Return the [X, Y] coordinate for the center point of the cell that contains the specified text.  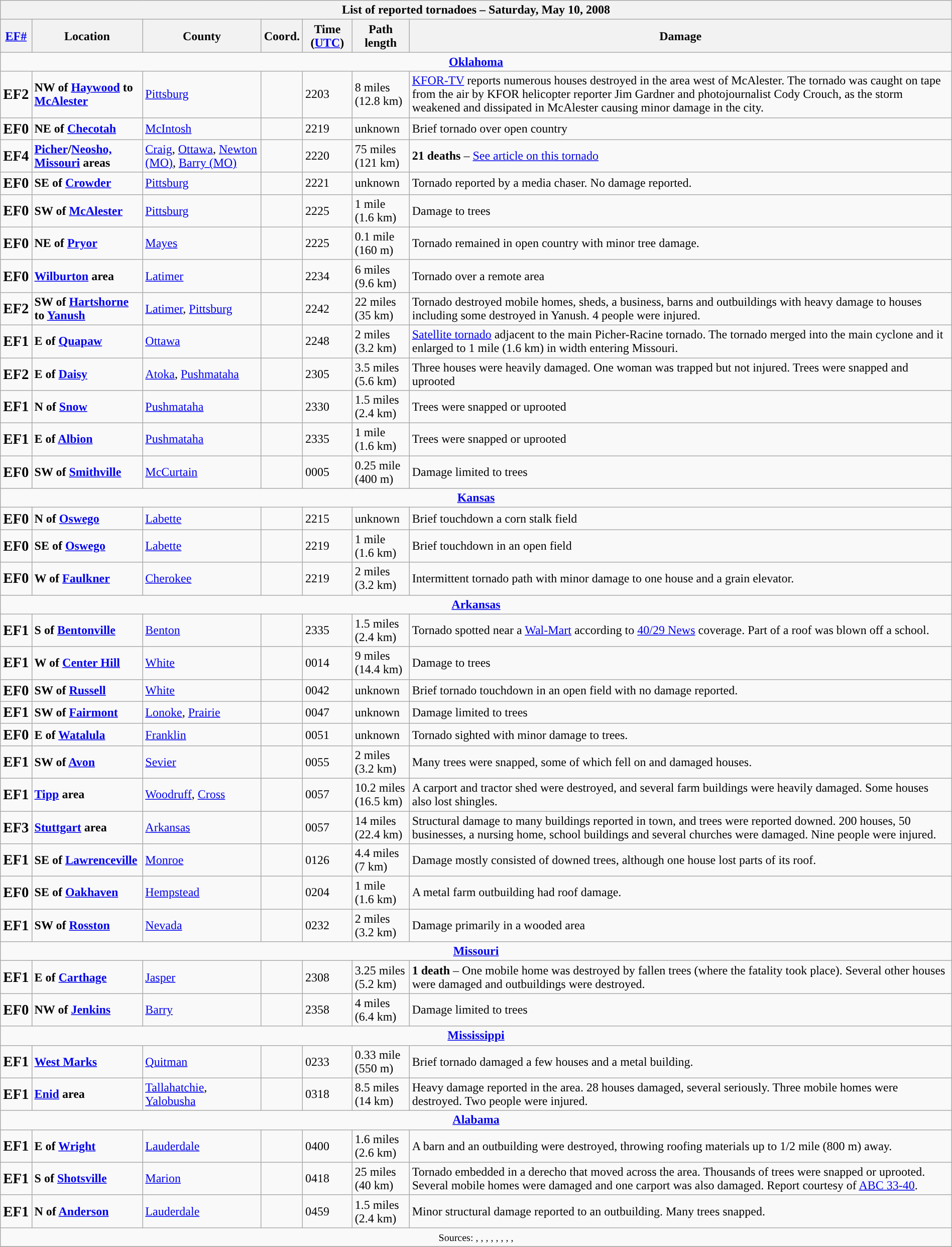
N of Snow [87, 407]
W of Faulkner [87, 578]
Time (UTC) [327, 36]
SE of Crowder [87, 183]
Sevier [202, 762]
S of Shotsville [87, 1179]
Brief tornado damaged a few houses and a metal building. [680, 1061]
22 miles(35 km) [381, 308]
NE of Pryor [87, 243]
Barry [202, 1010]
Location [87, 36]
21 deaths – See article on this tornado [680, 156]
EF# [16, 36]
8 miles (12.8 km) [381, 94]
NW of Jenkins [87, 1010]
0459 [327, 1211]
3.5 miles(5.6 km) [381, 373]
Damage [680, 36]
SW of Smithville [87, 472]
EF3 [16, 827]
2330 [327, 407]
County [202, 36]
Cherokee [202, 578]
Enid area [87, 1094]
Lonoke, Prairie [202, 712]
0.25 mile(400 m) [381, 472]
SE of Lawrenceville [87, 860]
14 miles(22.4 km) [381, 827]
Mayes [202, 243]
Brief tornado touchdown in an open field with no damage reported. [680, 690]
E of Watalula [87, 734]
SE of Oswego [87, 546]
Damage primarily in a wooded area [680, 926]
6 miles (9.6 km) [381, 276]
0318 [327, 1094]
Brief touchdown in an open field [680, 546]
0204 [327, 893]
0126 [327, 860]
Quitman [202, 1061]
Path length [381, 36]
E of Daisy [87, 373]
Oklahoma [476, 62]
9 miles (14.4 km) [381, 663]
0400 [327, 1146]
0055 [327, 762]
0014 [327, 663]
List of reported tornadoes – Saturday, May 10, 2008 [476, 10]
Three houses were heavily damaged. One woman was trapped but not injured. Trees were snapped and uprooted [680, 373]
2220 [327, 156]
Brief tornado over open country [680, 129]
8.5 miles(14 km) [381, 1094]
NE of Checotah [87, 129]
2308 [327, 977]
S of Bentonville [87, 631]
Damage mostly consisted of downed trees, although one house lost parts of its roof. [680, 860]
0232 [327, 926]
0047 [327, 712]
Latimer, Pittsburg [202, 308]
Nevada [202, 926]
W of Center Hill [87, 663]
Craig, Ottawa, Newton (MO), Barry (MO) [202, 156]
Jasper [202, 977]
2215 [327, 519]
Atoka, Pushmataha [202, 373]
1.6 miles(2.6 km) [381, 1146]
Many trees were snapped, some of which fell on and damaged houses. [680, 762]
Tipp area [87, 794]
A barn and an outbuilding were destroyed, throwing roofing materials up to 1/2 mile (800 m) away. [680, 1146]
2221 [327, 183]
0051 [327, 734]
Mississippi [476, 1036]
Minor structural damage reported to an outbuilding. Many trees snapped. [680, 1211]
Tornado sighted with minor damage to trees. [680, 734]
A metal farm outbuilding had roof damage. [680, 893]
N of Oswego [87, 519]
EF4 [16, 156]
West Marks [87, 1061]
0418 [327, 1179]
SW of Russell [87, 690]
2234 [327, 276]
Wilburton area [87, 276]
SW of Hartshorne to Yanush [87, 308]
Tornado reported by a media chaser. No damage reported. [680, 183]
Kansas [476, 498]
Picher/Neosho, Missouri areas [87, 156]
4.4 miles(7 km) [381, 860]
Tornado remained in open country with minor tree damage. [680, 243]
SW of Avon [87, 762]
SW of McAlester [87, 211]
E of Albion [87, 440]
Tallahatchie, Yalobusha [202, 1094]
Marion [202, 1179]
SW of Rosston [87, 926]
Sources: , , , , , , , , [476, 1237]
0233 [327, 1061]
Alabama [476, 1120]
2305 [327, 373]
N of Anderson [87, 1211]
4 miles (6.4 km) [381, 1010]
E of Carthage [87, 977]
Tornado over a remote area [680, 276]
Heavy damage reported in the area. 28 houses damaged, several seriously. Three mobile homes were destroyed. Two people were injured. [680, 1094]
10.2 miles(16.5 km) [381, 794]
3.25 miles(5.2 km) [381, 977]
Ottawa [202, 341]
25 miles (40 km) [381, 1179]
Monroe [202, 860]
2203 [327, 94]
Latimer [202, 276]
Coord. [282, 36]
0.1 mile(160 m) [381, 243]
Tornado spotted near a Wal-Mart according to 40/29 News coverage. Part of a roof was blown off a school. [680, 631]
2358 [327, 1010]
SE of Oakhaven [87, 893]
2242 [327, 308]
Woodruff, Cross [202, 794]
Benton [202, 631]
2248 [327, 341]
75 miles(121 km) [381, 156]
Brief touchdown a corn stalk field [680, 519]
Intermittent tornado path with minor damage to one house and a grain elevator. [680, 578]
NW of Haywood to McAlester [87, 94]
A carport and tractor shed were destroyed, and several farm buildings were heavily damaged. Some houses also lost shingles. [680, 794]
McCurtain [202, 472]
Stuttgart area [87, 827]
0005 [327, 472]
E of Quapaw [87, 341]
Missouri [476, 951]
0.33 mile(550 m) [381, 1061]
Hempstead [202, 893]
SW of Fairmont [87, 712]
Franklin [202, 734]
0042 [327, 690]
E of Wright [87, 1146]
McIntosh [202, 129]
